For the text-containing cell, return its midpoint in [X, Y] coordinate format. 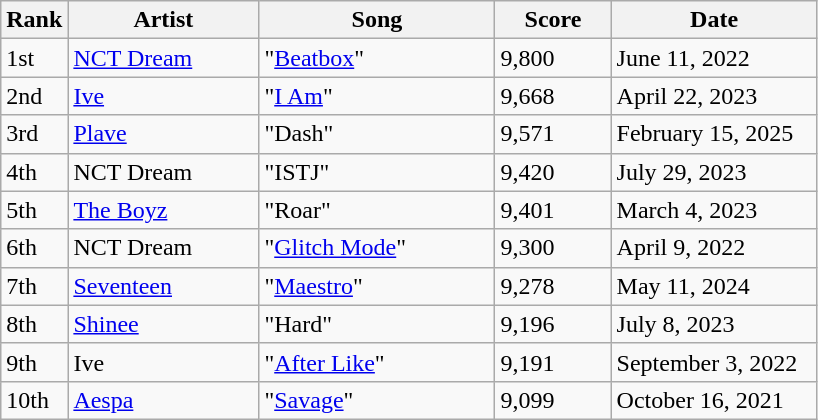
Rank [34, 20]
9,191 [553, 362]
February 15, 2025 [714, 134]
The Boyz [164, 210]
Aespa [164, 400]
9,800 [553, 58]
9,420 [553, 172]
"ISTJ" [377, 172]
May 11, 2024 [714, 286]
9,401 [553, 210]
9,571 [553, 134]
Song [377, 20]
"Hard" [377, 324]
"I Am" [377, 96]
10th [34, 400]
8th [34, 324]
Date [714, 20]
Seventeen [164, 286]
6th [34, 248]
September 3, 2022 [714, 362]
9,278 [553, 286]
Artist [164, 20]
July 29, 2023 [714, 172]
"After Like" [377, 362]
2nd [34, 96]
"Glitch Mode" [377, 248]
9,196 [553, 324]
Shinee [164, 324]
Score [553, 20]
1st [34, 58]
Plave [164, 134]
5th [34, 210]
4th [34, 172]
9,668 [553, 96]
"Maestro" [377, 286]
June 11, 2022 [714, 58]
9,099 [553, 400]
"Roar" [377, 210]
July 8, 2023 [714, 324]
"Dash" [377, 134]
9,300 [553, 248]
April 22, 2023 [714, 96]
3rd [34, 134]
"Beatbox" [377, 58]
"Savage" [377, 400]
April 9, 2022 [714, 248]
March 4, 2023 [714, 210]
9th [34, 362]
7th [34, 286]
October 16, 2021 [714, 400]
